Find where the given text appears and provide that cell's center as [X, Y] coordinate. 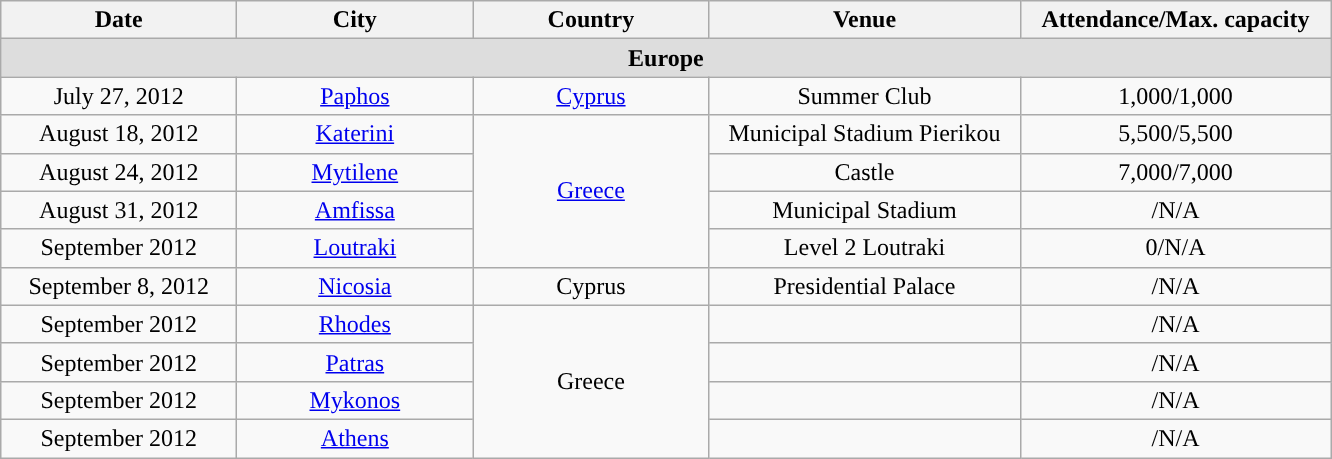
Castle [864, 172]
Paphos [355, 96]
July 27, 2012 [119, 96]
Summer Club [864, 96]
Athens [355, 438]
1,000/1,000 [1176, 96]
0/N/A [1176, 248]
Mytilene [355, 172]
Presidential Palace [864, 286]
Municipal Stadium [864, 210]
August 24, 2012 [119, 172]
Amfissa [355, 210]
Country [591, 20]
Level 2 Loutraki [864, 248]
City [355, 20]
Patras [355, 362]
5,500/5,500 [1176, 134]
Katerini [355, 134]
Europe [666, 58]
Date [119, 20]
August 31, 2012 [119, 210]
Venue [864, 20]
Loutraki [355, 248]
Municipal Stadium Pierikou [864, 134]
Mykonos [355, 400]
August 18, 2012 [119, 134]
7,000/7,000 [1176, 172]
Rhodes [355, 324]
Attendance/Max. capacity [1176, 20]
September 8, 2012 [119, 286]
Nicosia [355, 286]
